Determine the [x, y] coordinate at the center of the cell enclosing the given text.  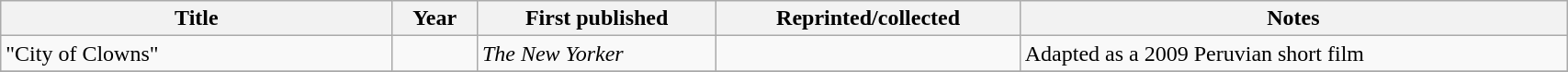
Notes [1293, 18]
Title [197, 18]
Reprinted/collected [868, 18]
"City of Clowns" [197, 54]
Year [434, 18]
Adapted as a 2009 Peruvian short film [1293, 54]
The New Yorker [597, 54]
First published [597, 18]
